Extract the (X, Y) coordinate from the center of the cell holding the provided text.  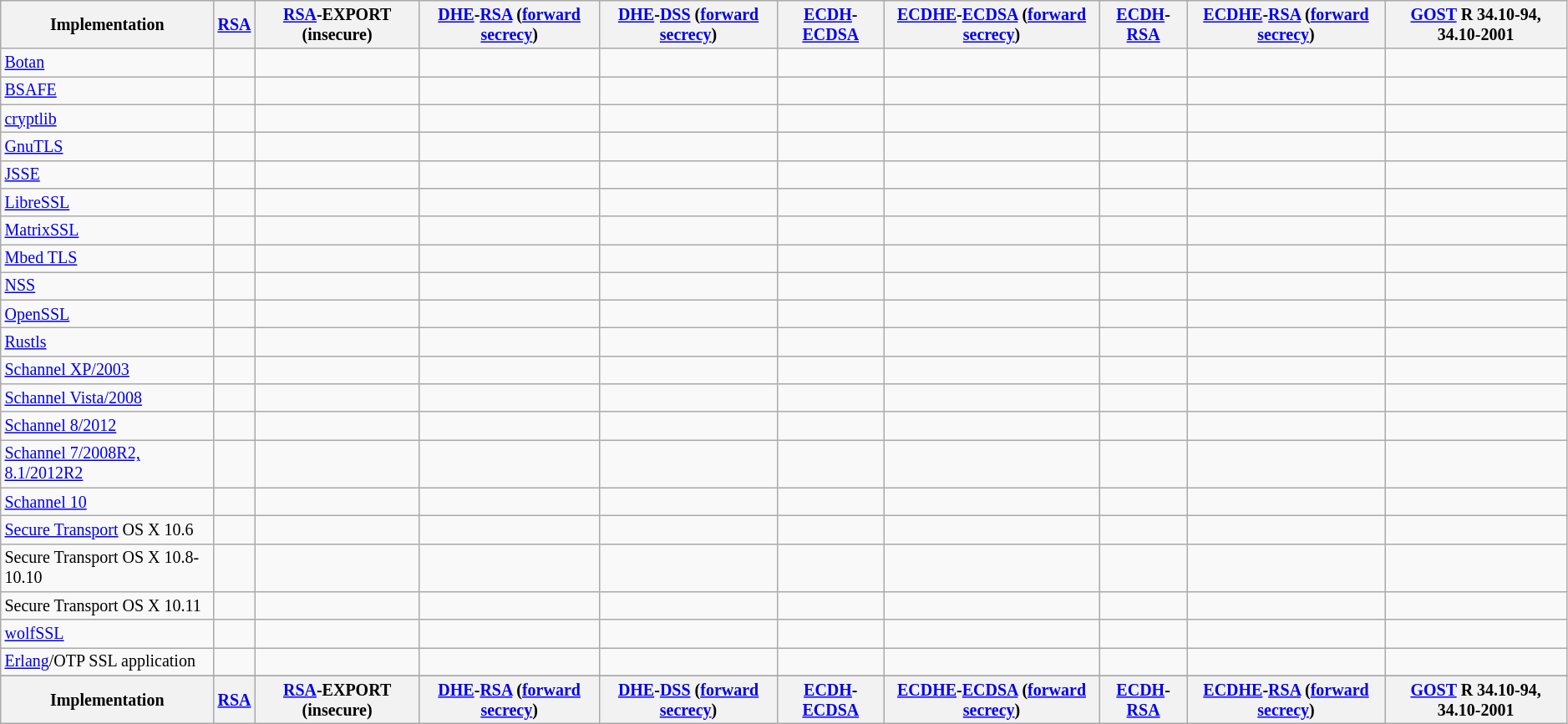
cryptlib (107, 119)
JSSE (107, 174)
Schannel 7/2008R2, 8.1/2012R2 (107, 464)
Secure Transport OS X 10.8-10.10 (107, 568)
MatrixSSL (107, 230)
GnuTLS (107, 147)
Schannel XP/2003 (107, 371)
Botan (107, 63)
wolfSSL (107, 633)
Schannel Vista/2008 (107, 397)
BSAFE (107, 90)
Rustls (107, 342)
OpenSSL (107, 314)
Schannel 10 (107, 503)
NSS (107, 286)
LibreSSL (107, 202)
Secure Transport OS X 10.6 (107, 529)
Secure Transport OS X 10.11 (107, 606)
Mbed TLS (107, 259)
Schannel 8/2012 (107, 426)
Erlang/OTP SSL application (107, 661)
